Provide the [x, y] coordinate of the cell's center where the given text is located.  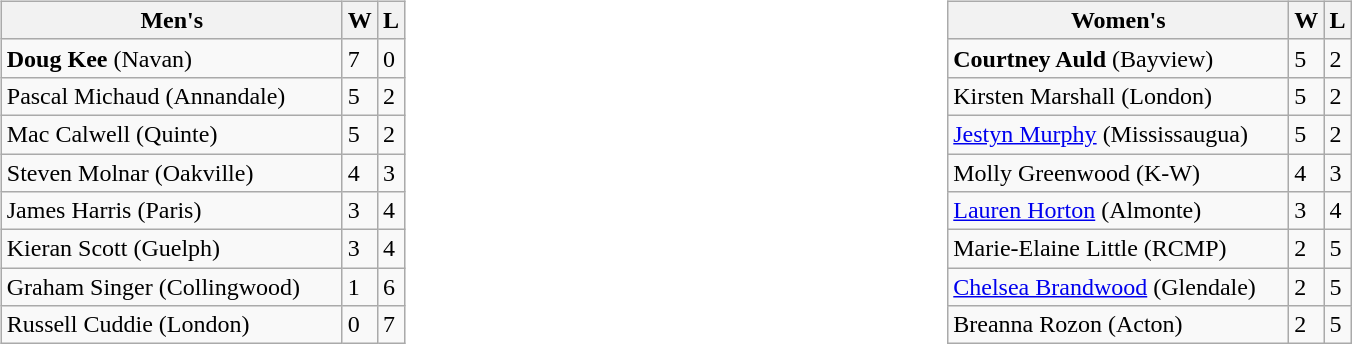
Molly Greenwood (K-W) [1118, 173]
Jestyn Murphy (Mississaugua) [1118, 134]
Men's [172, 20]
Mac Calwell (Quinte) [172, 134]
James Harris (Paris) [172, 211]
Steven Molnar (Oakville) [172, 173]
Doug Kee (Navan) [172, 58]
Kirsten Marshall (London) [1118, 96]
6 [390, 287]
Breanna Rozon (Acton) [1118, 325]
Lauren Horton (Almonte) [1118, 211]
1 [360, 287]
Graham Singer (Collingwood) [172, 287]
Women's [1118, 20]
Russell Cuddie (London) [172, 325]
Pascal Michaud (Annandale) [172, 96]
Kieran Scott (Guelph) [172, 249]
Marie-Elaine Little (RCMP) [1118, 249]
Chelsea Brandwood (Glendale) [1118, 287]
Courtney Auld (Bayview) [1118, 58]
